Extract the [X, Y] coordinate from the center of the cell holding the provided text.  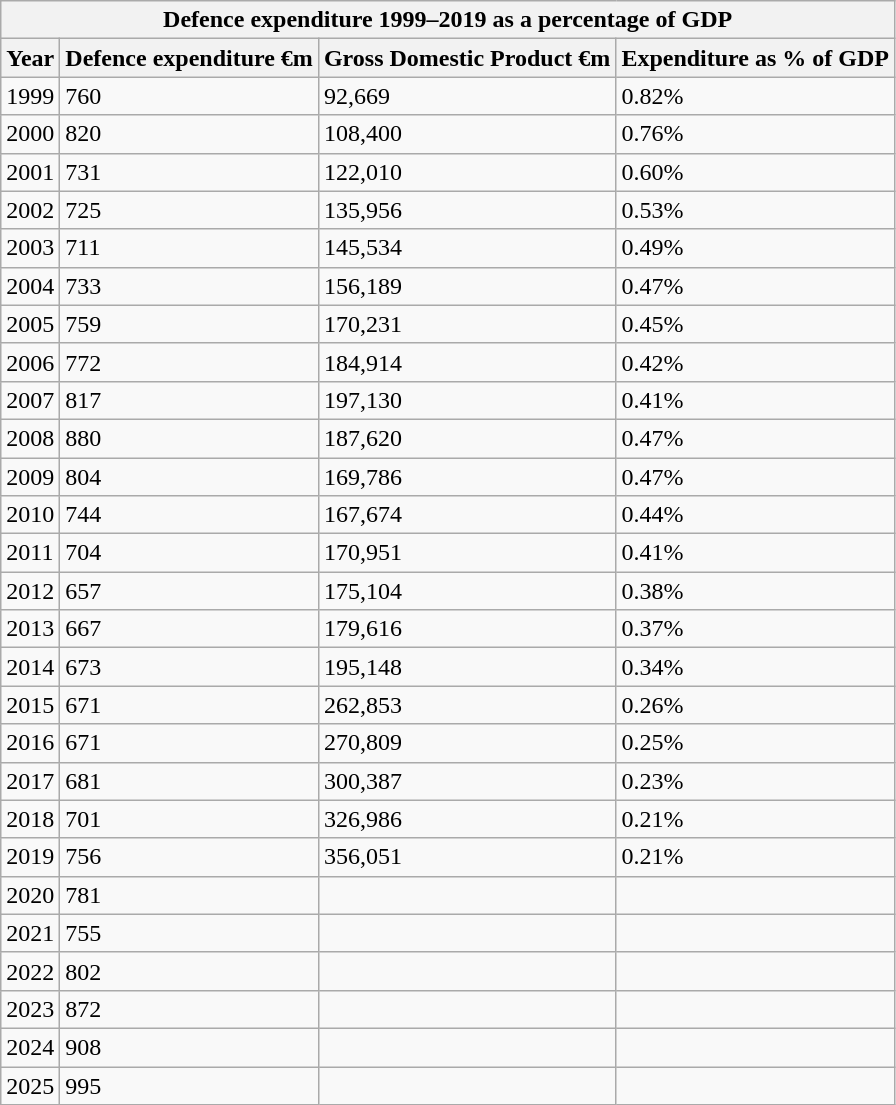
187,620 [466, 438]
2025 [30, 1085]
Year [30, 58]
156,189 [466, 286]
0.60% [756, 172]
704 [190, 553]
326,986 [466, 819]
781 [190, 895]
169,786 [466, 477]
175,104 [466, 591]
197,130 [466, 400]
1999 [30, 96]
2016 [30, 743]
195,148 [466, 667]
0.49% [756, 248]
92,669 [466, 96]
701 [190, 819]
872 [190, 1009]
2009 [30, 477]
711 [190, 248]
772 [190, 362]
820 [190, 134]
0.34% [756, 667]
760 [190, 96]
657 [190, 591]
170,951 [466, 553]
108,400 [466, 134]
145,534 [466, 248]
184,914 [466, 362]
135,956 [466, 210]
Defence expenditure 1999–2019 as a percentage of GDP [448, 20]
179,616 [466, 629]
2010 [30, 515]
0.45% [756, 324]
908 [190, 1047]
0.42% [756, 362]
667 [190, 629]
756 [190, 857]
731 [190, 172]
2020 [30, 895]
0.76% [756, 134]
733 [190, 286]
2015 [30, 705]
2017 [30, 781]
Gross Domestic Product €m [466, 58]
0.44% [756, 515]
2005 [30, 324]
817 [190, 400]
802 [190, 971]
2014 [30, 667]
755 [190, 933]
880 [190, 438]
2002 [30, 210]
725 [190, 210]
262,853 [466, 705]
167,674 [466, 515]
170,231 [466, 324]
2021 [30, 933]
681 [190, 781]
2008 [30, 438]
744 [190, 515]
804 [190, 477]
2024 [30, 1047]
Expenditure as % of GDP [756, 58]
Defence expenditure €m [190, 58]
2007 [30, 400]
0.23% [756, 781]
995 [190, 1085]
0.37% [756, 629]
2012 [30, 591]
356,051 [466, 857]
300,387 [466, 781]
2004 [30, 286]
122,010 [466, 172]
0.38% [756, 591]
2011 [30, 553]
0.53% [756, 210]
2001 [30, 172]
270,809 [466, 743]
2019 [30, 857]
2003 [30, 248]
0.26% [756, 705]
673 [190, 667]
2022 [30, 971]
0.82% [756, 96]
2000 [30, 134]
2018 [30, 819]
2006 [30, 362]
759 [190, 324]
2013 [30, 629]
2023 [30, 1009]
0.25% [756, 743]
